Locate the cell with the specified text and output its (x, y) center coordinate. 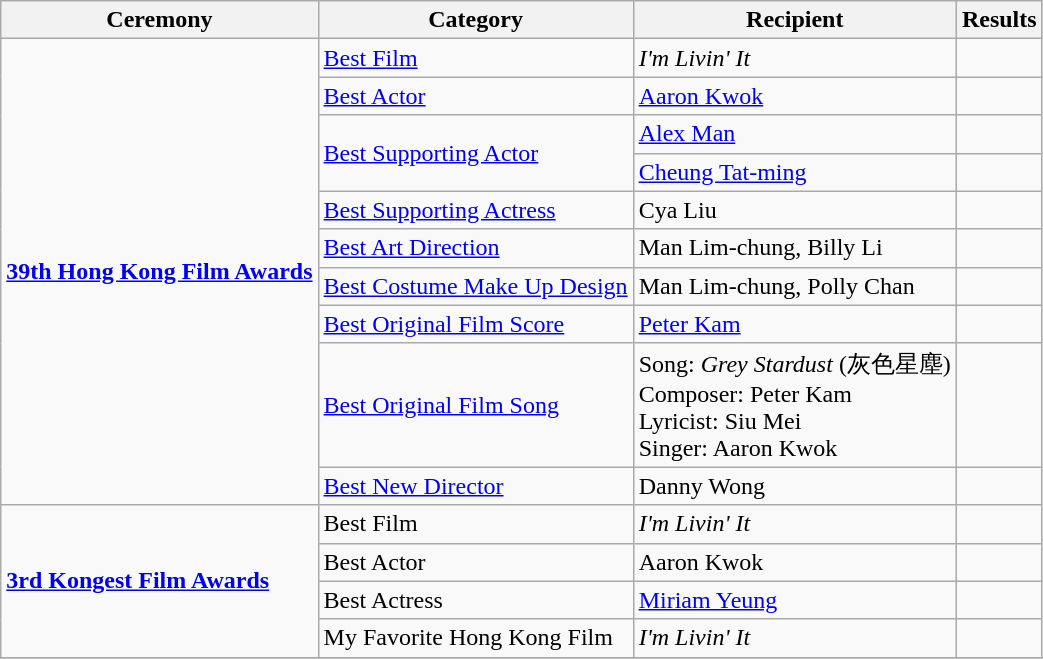
Cheung Tat-ming (794, 172)
My Favorite Hong Kong Film (476, 638)
Best Costume Make Up Design (476, 286)
Recipient (794, 20)
Cya Liu (794, 210)
Miriam Yeung (794, 600)
Best Original Film Score (476, 324)
Man Lim-chung, Polly Chan (794, 286)
3rd Kongest Film Awards (160, 581)
Alex Man (794, 134)
39th Hong Kong Film Awards (160, 272)
Results (999, 20)
Best Actress (476, 600)
Best Supporting Actor (476, 153)
Ceremony (160, 20)
Best Original Film Song (476, 405)
Man Lim-chung, Billy Li (794, 248)
Category (476, 20)
Best Art Direction (476, 248)
Song: Grey Stardust (灰色星塵)Composer: Peter Kam Lyricist: Siu Mei Singer: Aaron Kwok (794, 405)
Best New Director (476, 486)
Best Supporting Actress (476, 210)
Peter Kam (794, 324)
Danny Wong (794, 486)
